Find where the given text appears and provide that cell's center as [X, Y] coordinate. 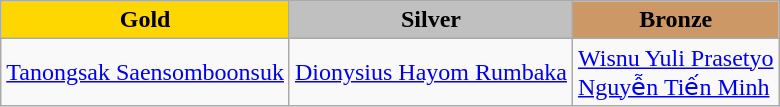
Silver [430, 20]
Wisnu Yuli Prasetyo Nguyễn Tiến Minh [676, 72]
Dionysius Hayom Rumbaka [430, 72]
Tanongsak Saensomboonsuk [146, 72]
Gold [146, 20]
Bronze [676, 20]
